From the cell containing the given text, extract its center point as (X, Y) coordinate. 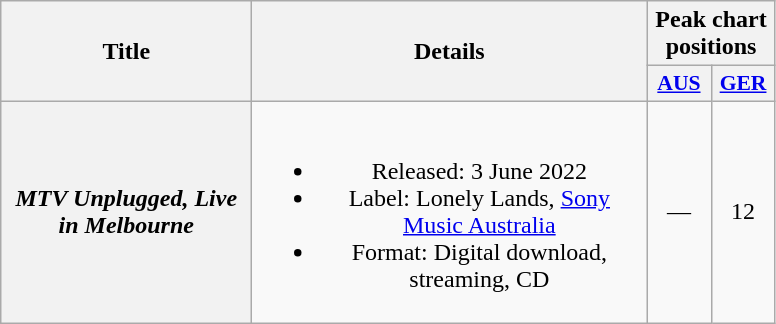
AUS (679, 84)
12 (743, 212)
Title (126, 52)
Released: 3 June 2022Label: Lonely Lands, Sony Music AustraliaFormat: Digital download, streaming, CD (450, 212)
Peak chart positions (711, 34)
— (679, 212)
GER (743, 84)
MTV Unplugged, Live in Melbourne (126, 212)
Details (450, 52)
